Output the [x, y] coordinate of the center of the cell containing the given text.  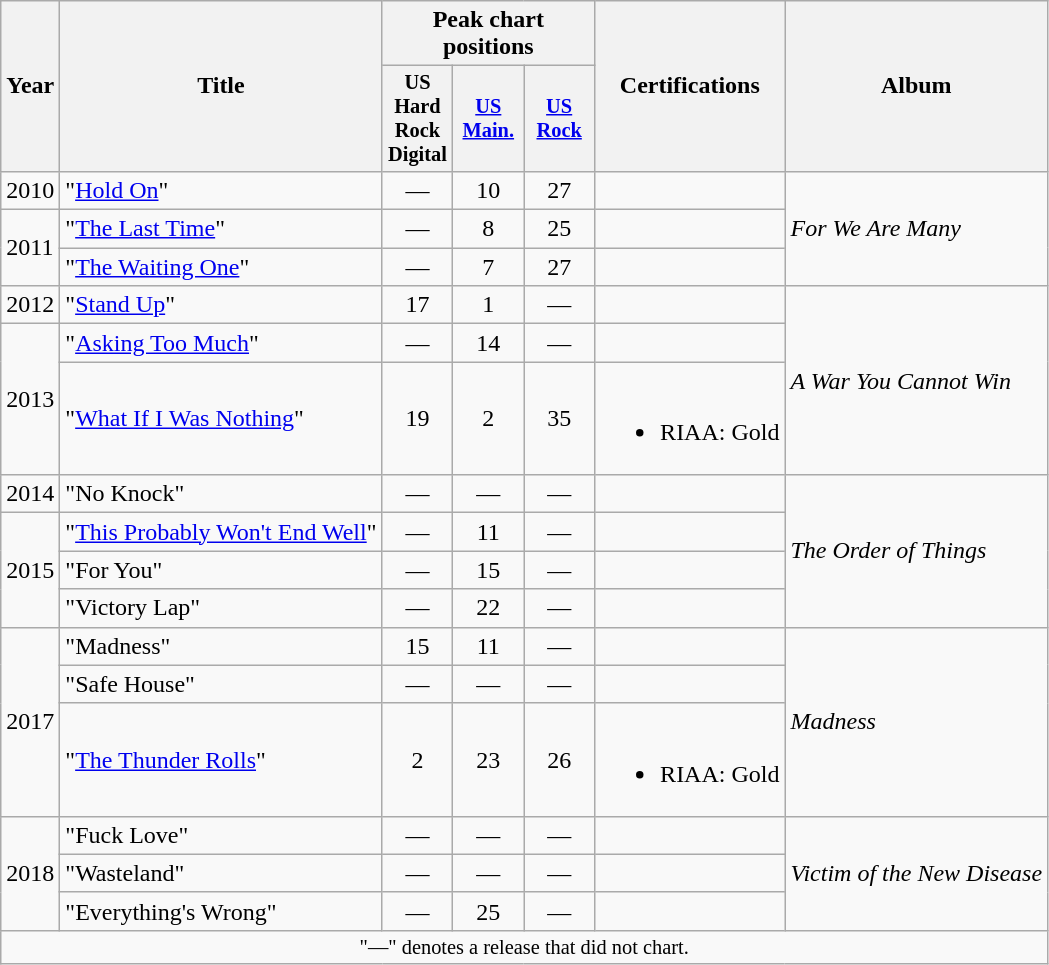
23 [488, 760]
"Asking Too Much" [221, 343]
26 [560, 760]
2014 [30, 494]
US Hard Rock Digital [418, 119]
Victim of the New Disease [916, 873]
"Wasteland" [221, 873]
22 [488, 608]
"Fuck Love" [221, 835]
19 [418, 418]
"The Thunder Rolls" [221, 760]
Certifications [690, 86]
"What If I Was Nothing" [221, 418]
"—" denotes a release that did not chart. [524, 947]
Album [916, 86]
"Hold On" [221, 190]
17 [418, 305]
USMain. [488, 119]
10 [488, 190]
The Order of Things [916, 551]
8 [488, 229]
"This Probably Won't End Well" [221, 532]
2011 [30, 248]
7 [488, 267]
"Madness" [221, 646]
"The Last Time" [221, 229]
Madness [916, 722]
Year [30, 86]
2010 [30, 190]
For We Are Many [916, 228]
14 [488, 343]
Title [221, 86]
"The Waiting One" [221, 267]
2012 [30, 305]
A War You Cannot Win [916, 380]
1 [488, 305]
"Safe House" [221, 684]
USRock [560, 119]
35 [560, 418]
2015 [30, 570]
"Victory Lap" [221, 608]
"No Knock" [221, 494]
2018 [30, 873]
2013 [30, 400]
Peak chart positions [488, 34]
"Everything's Wrong" [221, 911]
"For You" [221, 570]
2017 [30, 722]
"Stand Up" [221, 305]
